Scan for the cell matching the given text and deliver its (x, y) coordinate at center. 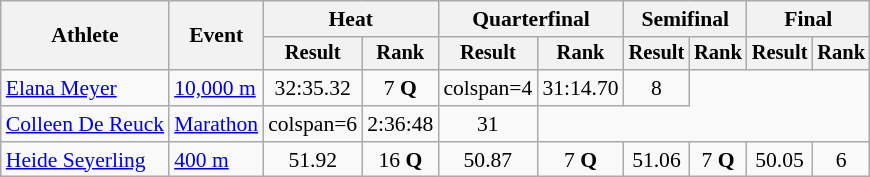
Colleen De Reuck (85, 124)
Event (216, 36)
Marathon (216, 124)
10,000 m (216, 88)
32:35.32 (312, 88)
Athlete (85, 36)
Quarterfinal (530, 19)
8 (657, 88)
Elana Meyer (85, 88)
2:36:48 (400, 124)
7 Q (400, 88)
colspan=6 (312, 124)
Heat (350, 19)
colspan=4 (488, 88)
31:14.70 (580, 88)
31 (488, 124)
Final (808, 19)
Semifinal (686, 19)
